Find where the given text appears and provide that cell's center as (x, y) coordinate. 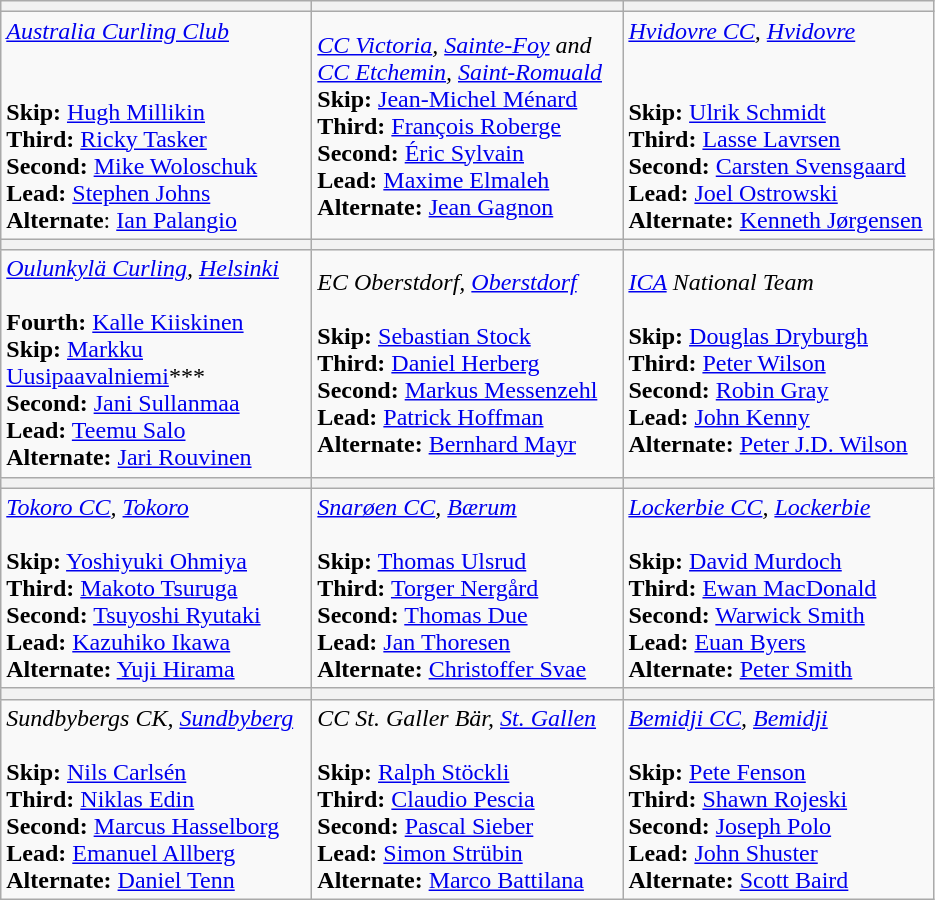
ICA National Team Skip: Douglas Dryburgh Third: Peter Wilson Second: Robin Gray Lead: John Kenny Alternate: Peter J.D. Wilson (778, 364)
Bemidji CC, Bemidji Skip: Pete Fenson Third: Shawn Rojeski Second: Joseph Polo Lead: John Shuster Alternate: Scott Baird (778, 799)
CC St. Galler Bär, St. GallenSkip: Ralph Stöckli Third: Claudio Pescia Second: Pascal Sieber Lead: Simon Strübin Alternate: Marco Battilana (468, 799)
Sundbybergs CK, Sundbyberg Skip: Nils Carlsén Third: Niklas Edin Second: Marcus Hasselborg Lead: Emanuel Allberg Alternate: Daniel Tenn (156, 799)
Tokoro CC, TokoroSkip: Yoshiyuki Ohmiya Third: Makoto Tsuruga Second: Tsuyoshi Ryutaki Lead: Kazuhiko Ikawa Alternate: Yuji Hirama (156, 588)
Hvidovre CC, Hvidovre Skip: Ulrik Schmidt Third: Lasse Lavrsen Second: Carsten Svensgaard Lead: Joel Ostrowski Alternate: Kenneth Jørgensen (778, 126)
Snarøen CC, Bærum Skip: Thomas Ulsrud Third: Torger Nergård Second: Thomas Due Lead: Jan Thoresen Alternate: Christoffer Svae (468, 588)
Australia Curling Club Skip: Hugh Millikin Third: Ricky Tasker Second: Mike Woloschuk Lead: Stephen Johns Alternate: Ian Palangio (156, 126)
Lockerbie CC, Lockerbie Skip: David Murdoch Third: Ewan MacDonald Second: Warwick Smith Lead: Euan Byers Alternate: Peter Smith (778, 588)
EC Oberstdorf, Oberstdorf Skip: Sebastian Stock Third: Daniel Herberg Second: Markus Messenzehl Lead: Patrick Hoffman Alternate: Bernhard Mayr (468, 364)
Oulunkylä Curling, Helsinki Fourth: Kalle Kiiskinen Skip: Markku Uusipaavalniemi*** Second: Jani Sullanmaa Lead: Teemu Salo Alternate: Jari Rouvinen (156, 364)
